Identify which cell holds the provided text, then report its [X, Y] central coordinate. 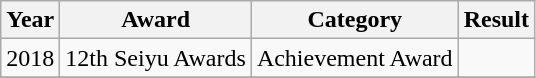
Category [354, 20]
Result [496, 20]
Award [156, 20]
Achievement Award [354, 58]
12th Seiyu Awards [156, 58]
2018 [30, 58]
Year [30, 20]
